Find where the given text appears and provide that cell's center as (X, Y) coordinate. 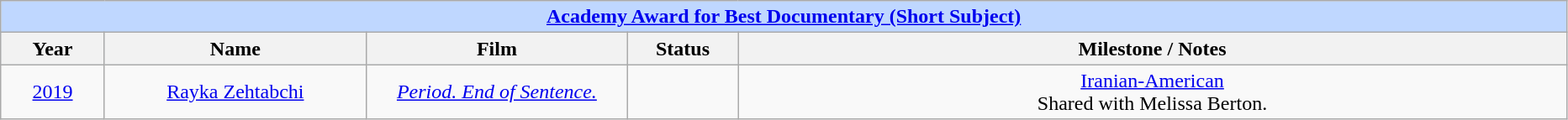
Film (496, 49)
Milestone / Notes (1153, 49)
Status (683, 49)
Year (53, 49)
2019 (53, 92)
Name (235, 49)
Period. End of Sentence. (496, 92)
Rayka Zehtabchi (235, 92)
Iranian-AmericanShared with Melissa Berton. (1153, 92)
Academy Award for Best Documentary (Short Subject) (784, 17)
